Identify which cell holds the provided text, then report its [X, Y] central coordinate. 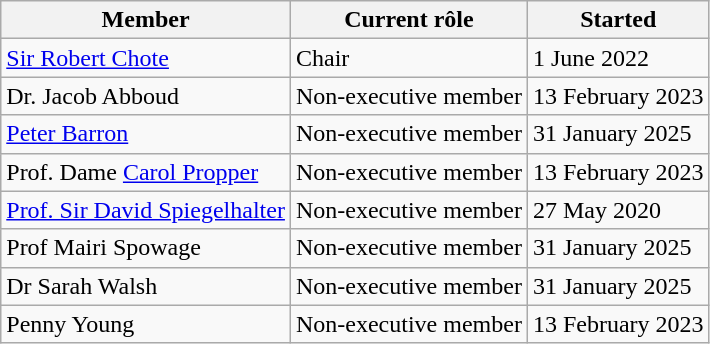
Dr Sarah Walsh [146, 286]
Peter Barron [146, 134]
Started [618, 20]
Member [146, 20]
Prof. Sir David Spiegelhalter [146, 210]
27 May 2020 [618, 210]
Dr. Jacob Abboud [146, 96]
Prof Mairi Spowage [146, 248]
Current rôle [408, 20]
Chair [408, 58]
Prof. Dame Carol Propper [146, 172]
1 June 2022 [618, 58]
Penny Young [146, 324]
Sir Robert Chote [146, 58]
